Extract the (x, y) coordinate from the center of the cell holding the provided text.  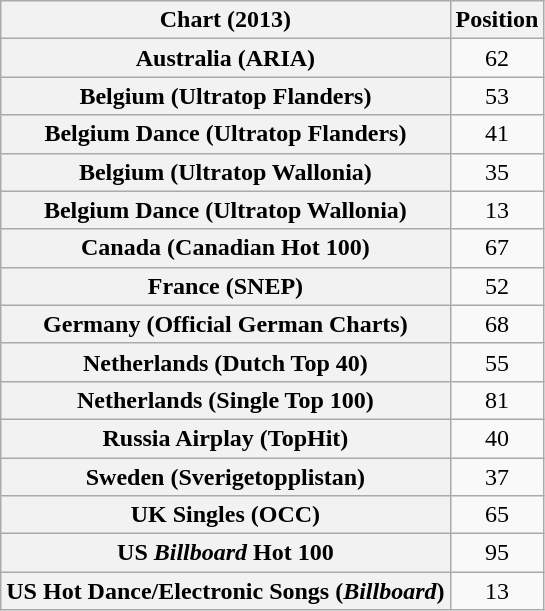
Russia Airplay (TopHit) (226, 438)
Netherlands (Dutch Top 40) (226, 362)
35 (497, 172)
37 (497, 477)
Australia (ARIA) (226, 58)
Chart (2013) (226, 20)
68 (497, 324)
Belgium (Ultratop Wallonia) (226, 172)
53 (497, 96)
UK Singles (OCC) (226, 515)
Position (497, 20)
95 (497, 553)
Germany (Official German Charts) (226, 324)
41 (497, 134)
65 (497, 515)
Belgium Dance (Ultratop Flanders) (226, 134)
40 (497, 438)
Netherlands (Single Top 100) (226, 400)
81 (497, 400)
US Hot Dance/Electronic Songs (Billboard) (226, 591)
Canada (Canadian Hot 100) (226, 248)
67 (497, 248)
55 (497, 362)
France (SNEP) (226, 286)
US Billboard Hot 100 (226, 553)
Sweden (Sverigetopplistan) (226, 477)
Belgium (Ultratop Flanders) (226, 96)
Belgium Dance (Ultratop Wallonia) (226, 210)
62 (497, 58)
52 (497, 286)
